Detect which cell encompasses the target text, then output its (X, Y) center coordinate. 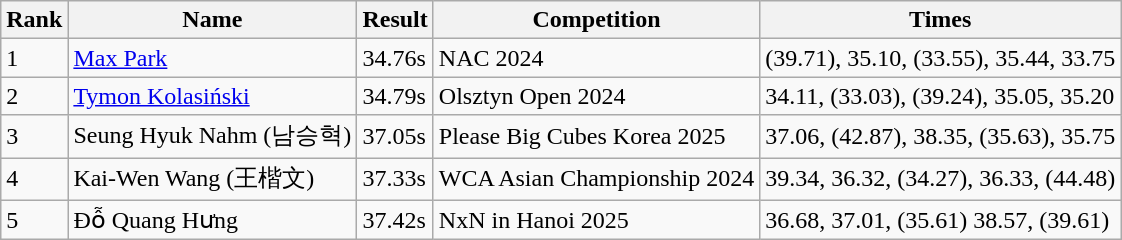
1 (34, 58)
39.34, 36.32, (34.27), 36.33, (44.48) (940, 180)
3 (34, 136)
NxN in Hanoi 2025 (596, 220)
4 (34, 180)
36.68, 37.01, (35.61) 38.57, (39.61) (940, 220)
(39.71), 35.10, (33.55), 35.44, 33.75 (940, 58)
Please Big Cubes Korea 2025 (596, 136)
Competition (596, 20)
Result (395, 20)
Tymon Kolasiński (212, 96)
37.05s (395, 136)
5 (34, 220)
34.76s (395, 58)
34.11, (33.03), (39.24), 35.05, 35.20 (940, 96)
WCA Asian Championship 2024 (596, 180)
37.33s (395, 180)
37.42s (395, 220)
Đỗ Quang Hưng (212, 220)
Seung Hyuk Nahm (남승혁) (212, 136)
Times (940, 20)
Max Park (212, 58)
Kai-Wen Wang (王楷文) (212, 180)
Name (212, 20)
Rank (34, 20)
2 (34, 96)
NAC 2024 (596, 58)
37.06, (42.87), 38.35, (35.63), 35.75 (940, 136)
34.79s (395, 96)
Olsztyn Open 2024 (596, 96)
